Provide the (x, y) coordinate of the cell's center where the given text is located.  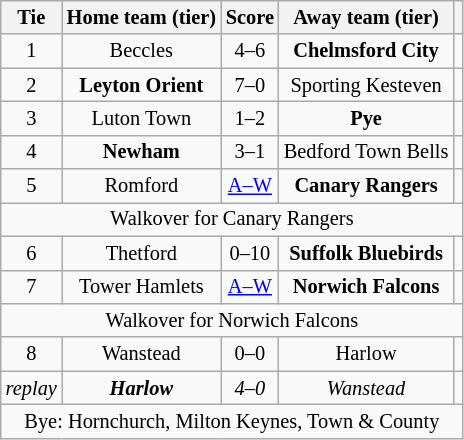
Score (250, 17)
Suffolk Bluebirds (366, 253)
Walkover for Norwich Falcons (232, 320)
7–0 (250, 85)
Newham (142, 152)
8 (32, 354)
4 (32, 152)
1–2 (250, 118)
Romford (142, 186)
Norwich Falcons (366, 287)
Away team (tier) (366, 17)
0–10 (250, 253)
Walkover for Canary Rangers (232, 219)
replay (32, 388)
Tie (32, 17)
Home team (tier) (142, 17)
4–0 (250, 388)
Thetford (142, 253)
1 (32, 51)
0–0 (250, 354)
3–1 (250, 152)
3 (32, 118)
Bye: Hornchurch, Milton Keynes, Town & County (232, 421)
6 (32, 253)
Tower Hamlets (142, 287)
Luton Town (142, 118)
7 (32, 287)
Sporting Kesteven (366, 85)
2 (32, 85)
4–6 (250, 51)
Leyton Orient (142, 85)
Bedford Town Bells (366, 152)
Beccles (142, 51)
Pye (366, 118)
5 (32, 186)
Chelmsford City (366, 51)
Canary Rangers (366, 186)
